Search for the cell housing the specified text and yield its (x, y) center coordinate. 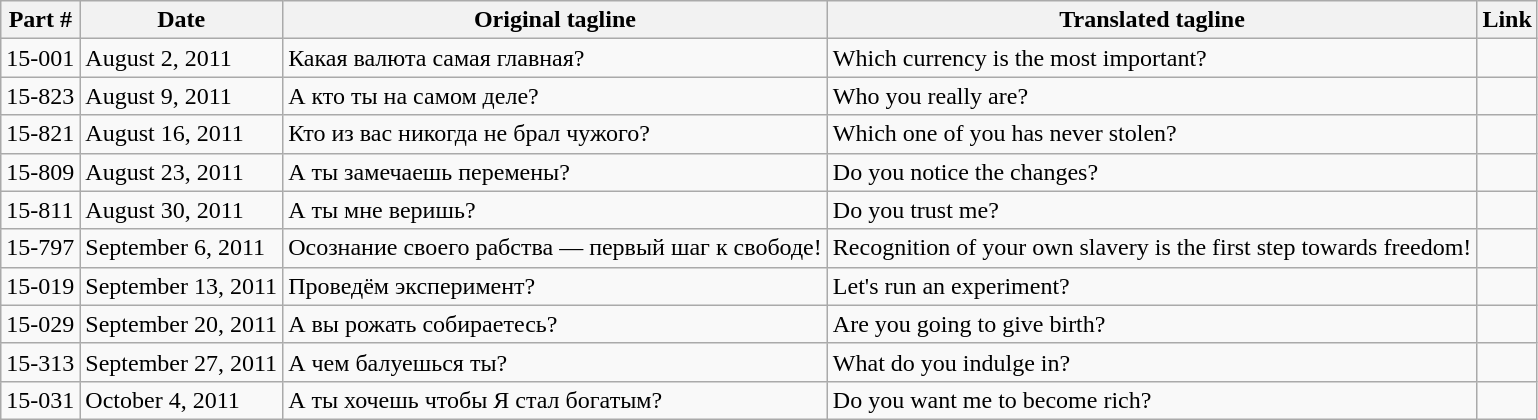
Which currency is the most important? (1152, 58)
Какая валюта самая главная? (556, 58)
15-031 (40, 400)
Who you really are? (1152, 96)
Part # (40, 20)
Date (182, 20)
September 20, 2011 (182, 324)
Translated tagline (1152, 20)
Recognition of your own slavery is the first step towards freedom! (1152, 248)
15-823 (40, 96)
August 9, 2011 (182, 96)
What do you indulge in? (1152, 362)
Let's run an experiment? (1152, 286)
Do you want me to become rich? (1152, 400)
15-811 (40, 210)
Кто из вас никогда не брал чужого? (556, 134)
А вы рожать собираетесь? (556, 324)
Do you trust me? (1152, 210)
15-821 (40, 134)
15-809 (40, 172)
August 30, 2011 (182, 210)
Link (1507, 20)
А ты хочешь чтобы Я стал богатым? (556, 400)
15-313 (40, 362)
15-019 (40, 286)
А кто ты на самом деле? (556, 96)
Проведём эксперимент? (556, 286)
А ты замечаешь перемены? (556, 172)
August 2, 2011 (182, 58)
Which one of you has never stolen? (1152, 134)
Осознание своего рабства — первый шаг к свободе! (556, 248)
September 6, 2011 (182, 248)
15-797 (40, 248)
Are you going to give birth? (1152, 324)
А ты мне веришь? (556, 210)
А чем балуешься ты? (556, 362)
August 23, 2011 (182, 172)
15-029 (40, 324)
Original tagline (556, 20)
15-001 (40, 58)
Do you notice the changes? (1152, 172)
September 13, 2011 (182, 286)
August 16, 2011 (182, 134)
October 4, 2011 (182, 400)
September 27, 2011 (182, 362)
